For the text-containing cell, return its midpoint in (X, Y) coordinate format. 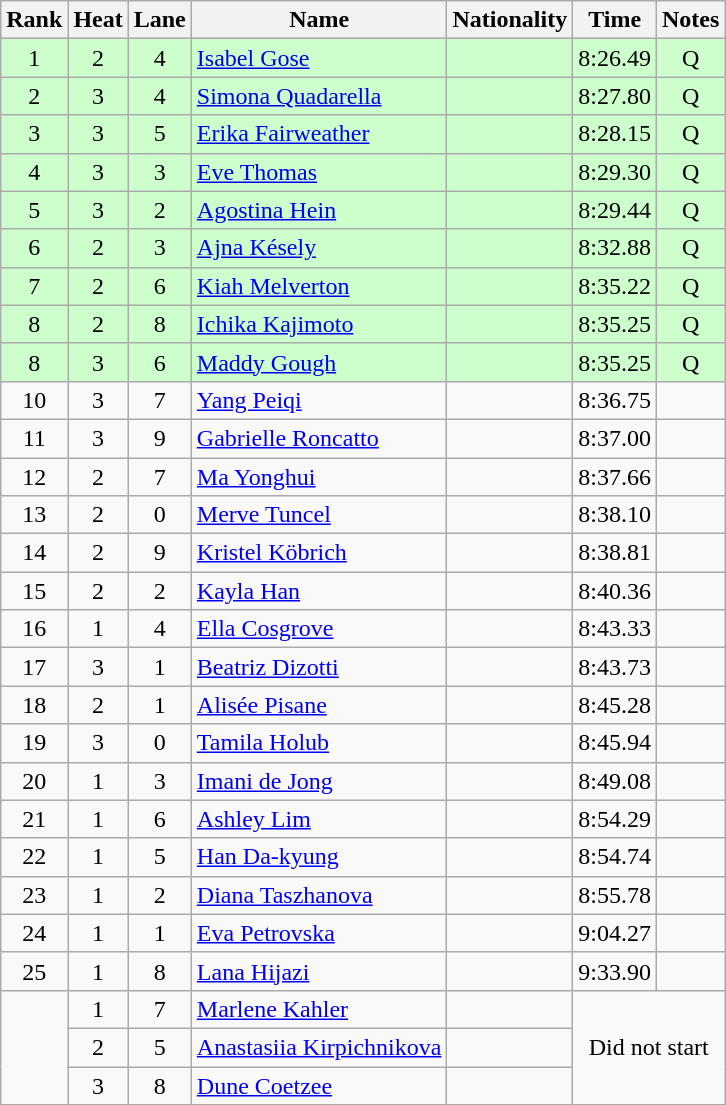
18 (34, 705)
Ashley Lim (319, 819)
8:29.30 (615, 172)
8:36.75 (615, 400)
8:27.80 (615, 96)
Han Da-kyung (319, 857)
Simona Quadarella (319, 96)
9:33.90 (615, 971)
Eve Thomas (319, 172)
8:32.88 (615, 248)
8:26.49 (615, 58)
17 (34, 667)
8:43.33 (615, 629)
Isabel Gose (319, 58)
14 (34, 553)
Time (615, 20)
Merve Tuncel (319, 515)
12 (34, 477)
Tamila Holub (319, 743)
8:37.66 (615, 477)
8:54.74 (615, 857)
16 (34, 629)
11 (34, 438)
23 (34, 895)
8:45.94 (615, 743)
8:40.36 (615, 591)
Kiah Melverton (319, 286)
Dune Coetzee (319, 1085)
8:49.08 (615, 781)
21 (34, 819)
8:28.15 (615, 134)
19 (34, 743)
Agostina Hein (319, 210)
Ichika Kajimoto (319, 324)
25 (34, 971)
8:35.22 (615, 286)
Lane (160, 20)
8:55.78 (615, 895)
Nationality (510, 20)
8:37.00 (615, 438)
24 (34, 933)
Erika Fairweather (319, 134)
Ma Yonghui (319, 477)
8:43.73 (615, 667)
20 (34, 781)
8:38.10 (615, 515)
Rank (34, 20)
8:54.29 (615, 819)
Lana Hijazi (319, 971)
8:45.28 (615, 705)
Gabrielle Roncatto (319, 438)
Maddy Gough (319, 362)
15 (34, 591)
Imani de Jong (319, 781)
10 (34, 400)
Alisée Pisane (319, 705)
8:29.44 (615, 210)
Notes (690, 20)
Marlene Kahler (319, 1009)
Diana Taszhanova (319, 895)
Kristel Köbrich (319, 553)
8:38.81 (615, 553)
Heat (98, 20)
Ella Cosgrove (319, 629)
Did not start (649, 1047)
Beatriz Dizotti (319, 667)
9:04.27 (615, 933)
Eva Petrovska (319, 933)
Name (319, 20)
Anastasiia Kirpichnikova (319, 1047)
Ajna Késely (319, 248)
Kayla Han (319, 591)
Yang Peiqi (319, 400)
13 (34, 515)
22 (34, 857)
